Locate the cell with the specified text and output its (x, y) center coordinate. 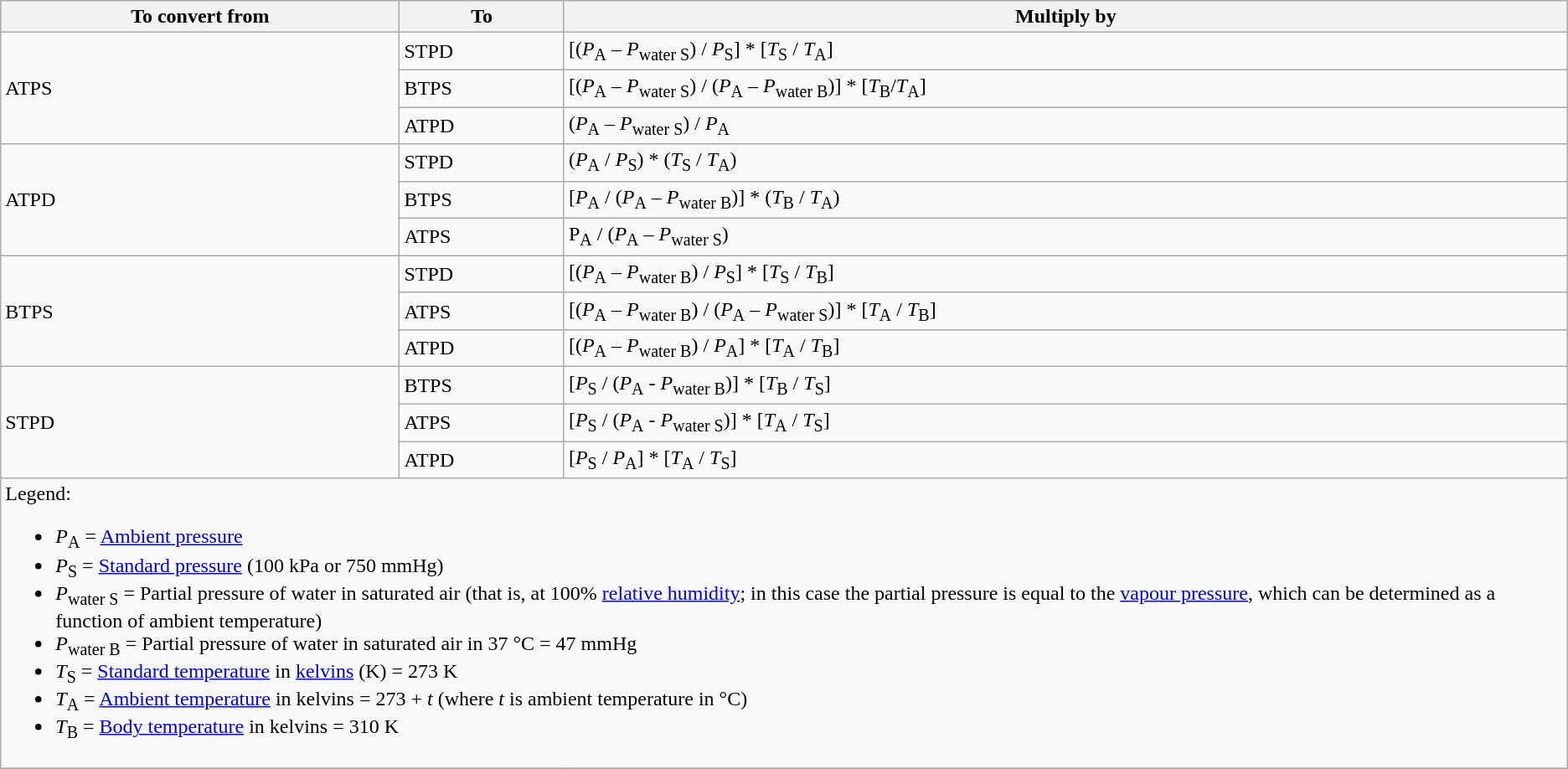
[(PA – Pwater S) / (PA – Pwater B)] * [TB/TA] (1065, 88)
[PS / PA] * [TA / TS] (1065, 460)
(PA – Pwater S) / PA (1065, 126)
PA / (PA – Pwater S) (1065, 237)
[PA / (PA – Pwater B)] * (TB / TA) (1065, 199)
Multiply by (1065, 17)
[(PA – Pwater B) / (PA – Pwater S)] * [TA / TB] (1065, 311)
[(PA – Pwater B) / PS] * [TS / TB] (1065, 274)
To convert from (200, 17)
To (482, 17)
(PA / PS) * (TS / TA) (1065, 163)
[(PA – Pwater B) / PA] * [TA / TB] (1065, 348)
[PS / (PA - Pwater B)] * [TB / TS] (1065, 385)
[PS / (PA - Pwater S)] * [TA / TS] (1065, 422)
[(PA – Pwater S) / PS] * [TS / TA] (1065, 51)
